Return [X, Y] of the center of cell containing provided text 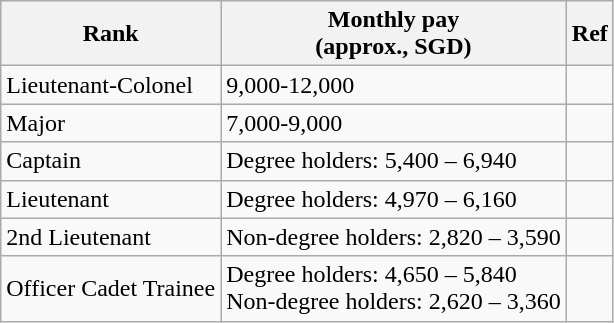
Lieutenant [111, 199]
Rank [111, 34]
Ref [590, 34]
Non-degree holders: 2,820 – 3,590 [394, 237]
2nd Lieutenant [111, 237]
9,000-12,000 [394, 85]
Degree holders: 4,650 – 5,840Non-degree holders: 2,620 – 3,360 [394, 288]
Major [111, 123]
Officer Cadet Trainee [111, 288]
Degree holders: 5,400 – 6,940 [394, 161]
Captain [111, 161]
Monthly pay(approx., SGD) [394, 34]
Lieutenant-Colonel [111, 85]
Degree holders: 4,970 – 6,160 [394, 199]
7,000-9,000 [394, 123]
